Identify which cell holds the provided text, then report its [X, Y] central coordinate. 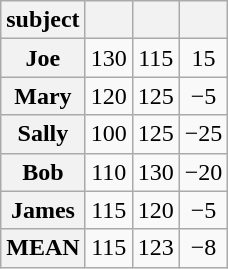
Joe [43, 58]
James [43, 210]
−20 [204, 172]
Sally [43, 134]
Mary [43, 96]
−25 [204, 134]
subject [43, 20]
MEAN [43, 248]
110 [108, 172]
15 [204, 58]
−8 [204, 248]
123 [156, 248]
Bob [43, 172]
100 [108, 134]
